Return the (X, Y) coordinate for the center point of the cell that contains the specified text.  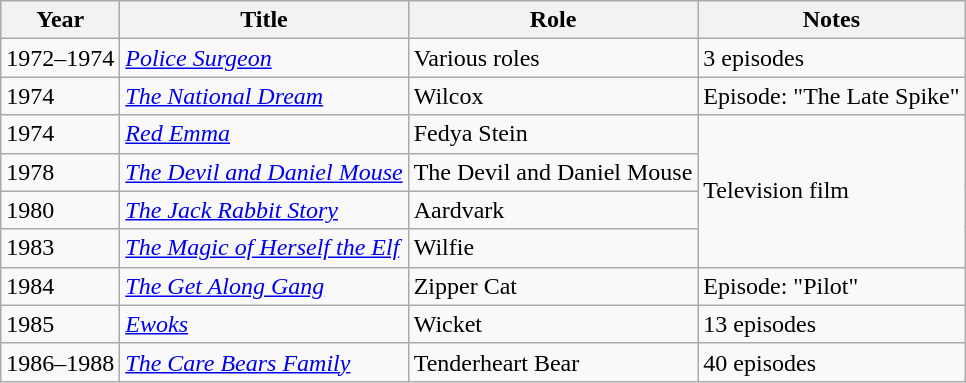
13 episodes (832, 324)
The National Dream (264, 96)
Episode: "The Late Spike" (832, 96)
Zipper Cat (553, 286)
The Jack Rabbit Story (264, 210)
1978 (60, 172)
Tenderheart Bear (553, 362)
Role (553, 20)
Title (264, 20)
Television film (832, 191)
The Magic of Herself the Elf (264, 248)
The Get Along Gang (264, 286)
1980 (60, 210)
1984 (60, 286)
1986–1988 (60, 362)
Year (60, 20)
1983 (60, 248)
Notes (832, 20)
Ewoks (264, 324)
Wilfie (553, 248)
Aardvark (553, 210)
3 episodes (832, 58)
Fedya Stein (553, 134)
1985 (60, 324)
1972–1974 (60, 58)
Red Emma (264, 134)
40 episodes (832, 362)
Various roles (553, 58)
Wilcox (553, 96)
Wicket (553, 324)
Police Surgeon (264, 58)
Episode: "Pilot" (832, 286)
The Care Bears Family (264, 362)
